Scan for the cell matching the given text and deliver its [x, y] coordinate at center. 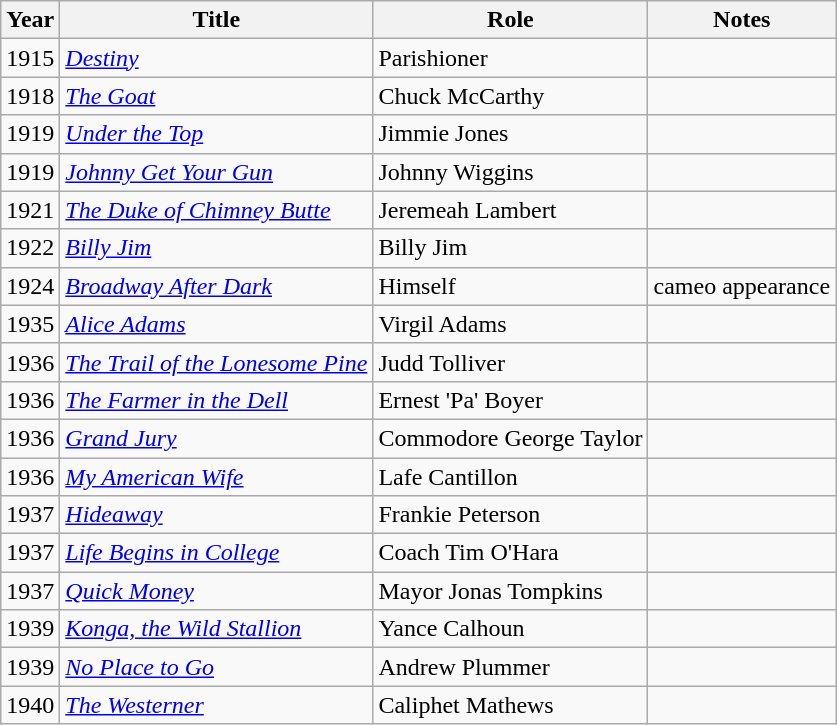
Yance Calhoun [510, 629]
Johnny Get Your Gun [216, 172]
Caliphet Mathews [510, 705]
Year [30, 20]
Jimmie Jones [510, 134]
Virgil Adams [510, 324]
Notes [742, 20]
Alice Adams [216, 324]
Mayor Jonas Tompkins [510, 591]
1940 [30, 705]
1915 [30, 58]
Andrew Plummer [510, 667]
The Westerner [216, 705]
1918 [30, 96]
The Goat [216, 96]
Johnny Wiggins [510, 172]
1935 [30, 324]
Under the Top [216, 134]
The Farmer in the Dell [216, 400]
My American Wife [216, 477]
1924 [30, 286]
The Trail of the Lonesome Pine [216, 362]
Broadway After Dark [216, 286]
Title [216, 20]
Commodore George Taylor [510, 438]
Parishioner [510, 58]
Lafe Cantillon [510, 477]
Konga, the Wild Stallion [216, 629]
Destiny [216, 58]
Jeremeah Lambert [510, 210]
1922 [30, 248]
Life Begins in College [216, 553]
Ernest 'Pa' Boyer [510, 400]
Judd Tolliver [510, 362]
Grand Jury [216, 438]
Coach Tim O'Hara [510, 553]
Hideaway [216, 515]
Himself [510, 286]
1921 [30, 210]
Chuck McCarthy [510, 96]
Frankie Peterson [510, 515]
No Place to Go [216, 667]
The Duke of Chimney Butte [216, 210]
Quick Money [216, 591]
Role [510, 20]
cameo appearance [742, 286]
